Extract the [x, y] coordinate from the center of the cell holding the provided text.  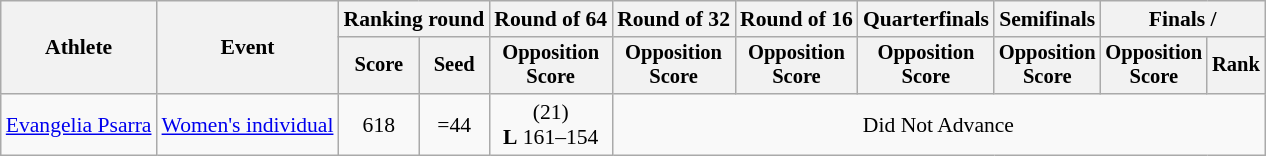
Round of 16 [796, 19]
Did Not Advance [938, 124]
Ranking round [414, 19]
Event [248, 48]
Finals / [1183, 19]
Seed [454, 66]
Evangelia Psarra [79, 124]
Round of 64 [550, 19]
Score [380, 66]
Round of 32 [674, 19]
618 [380, 124]
(21)L 161–154 [550, 124]
Quarterfinals [926, 19]
Women's individual [248, 124]
=44 [454, 124]
Rank [1236, 66]
Semifinals [1048, 19]
Athlete [79, 48]
